Detect which cell encompasses the target text, then output its (x, y) center coordinate. 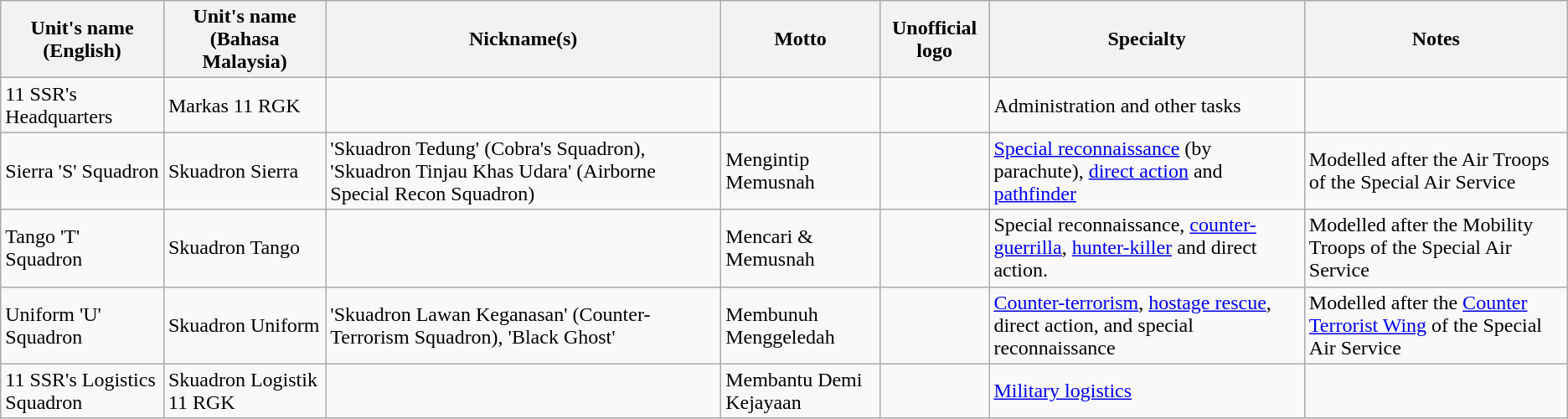
Special reconnaissance, counter-guerrilla, hunter-killer and direct action. (1147, 248)
'Skuadron Tedung' (Cobra's Squadron), 'Skuadron Tinjau Khas Udara' (Airborne Special Recon Squadron) (524, 171)
Modelled after the Counter Terrorist Wing of the Special Air Service (1436, 325)
Unit's name (English) (82, 39)
11 SSR's Headquarters (82, 106)
Specialty (1147, 39)
Membunuh Menggeledah (801, 325)
Membantu Demi Kejayaan (801, 391)
11 SSR's Logistics Squadron (82, 391)
Markas 11 RGK (245, 106)
Mengintip Memusnah (801, 171)
Sierra 'S' Squadron (82, 171)
Skuadron Sierra (245, 171)
Mencari & Memusnah (801, 248)
Skuadron Logistik 11 RGK (245, 391)
Modelled after the Mobility Troops of the Special Air Service (1436, 248)
Motto (801, 39)
Uniform 'U' Squadron (82, 325)
Nickname(s) (524, 39)
Administration and other tasks (1147, 106)
Tango 'T' Squadron (82, 248)
Skuadron Uniform (245, 325)
Military logistics (1147, 391)
Skuadron Tango (245, 248)
'Skuadron Lawan Keganasan' (Counter-Terrorism Squadron), 'Black Ghost' (524, 325)
Notes (1436, 39)
Special reconnaissance (by parachute), direct action and pathfinder (1147, 171)
Counter-terrorism, hostage rescue, direct action, and special reconnaissance (1147, 325)
Modelled after the Air Troops of the Special Air Service (1436, 171)
Unofficial logo (934, 39)
Unit's name (Bahasa Malaysia) (245, 39)
